Output the (x, y) coordinate of the center of the cell containing the given text.  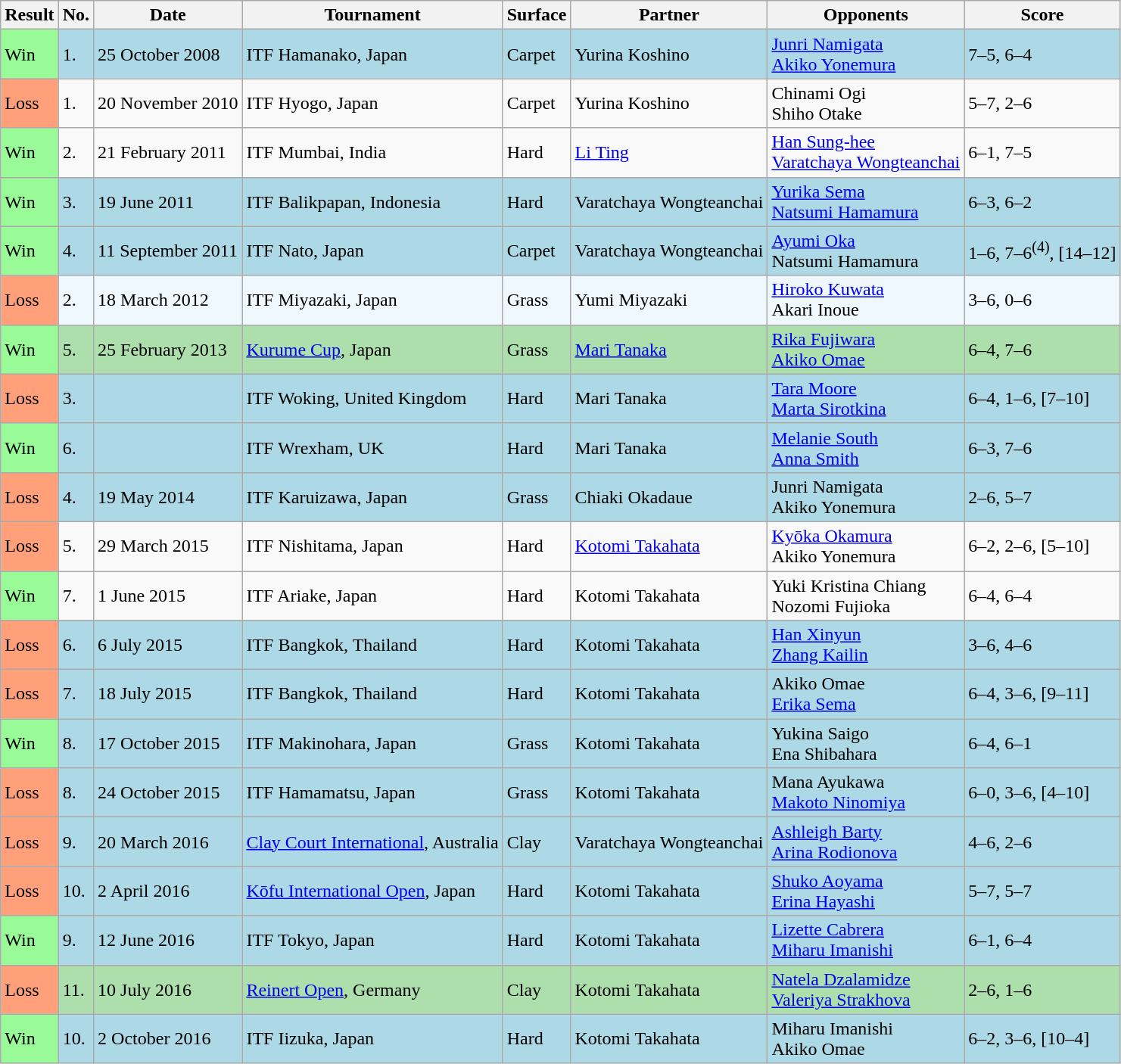
6–4, 6–1 (1042, 743)
Hiroko Kuwata Akari Inoue (866, 300)
Shuko Aoyama Erina Hayashi (866, 891)
ITF Ariake, Japan (372, 595)
Tara Moore Marta Sirotkina (866, 398)
Yurika Sema Natsumi Hamamura (866, 201)
Yuki Kristina Chiang Nozomi Fujioka (866, 595)
20 March 2016 (168, 842)
6–3, 6–2 (1042, 201)
18 July 2015 (168, 695)
Rika Fujiwara Akiko Omae (866, 350)
Chinami Ogi Shiho Otake (866, 103)
6–4, 3–6, [9–11] (1042, 695)
Clay Court International, Australia (372, 842)
ITF Mumbai, India (372, 153)
6–1, 6–4 (1042, 940)
ITF Nato, Japan (372, 251)
Miharu Imanishi Akiko Omae (866, 1038)
2 April 2016 (168, 891)
ITF Karuizawa, Japan (372, 496)
2 October 2016 (168, 1038)
ITF Hamanako, Japan (372, 54)
ITF Wrexham, UK (372, 448)
6–1, 7–5 (1042, 153)
2–6, 1–6 (1042, 990)
ITF Woking, United Kingdom (372, 398)
7–5, 6–4 (1042, 54)
Partner (669, 15)
21 February 2011 (168, 153)
24 October 2015 (168, 793)
4–6, 2–6 (1042, 842)
25 February 2013 (168, 350)
Akiko Omae Erika Sema (866, 695)
Tournament (372, 15)
6–2, 3–6, [10–4] (1042, 1038)
19 May 2014 (168, 496)
Ashleigh Barty Arina Rodionova (866, 842)
12 June 2016 (168, 940)
Yumi Miyazaki (669, 300)
11 September 2011 (168, 251)
ITF Miyazaki, Japan (372, 300)
11. (76, 990)
Kurume Cup, Japan (372, 350)
25 October 2008 (168, 54)
Date (168, 15)
Melanie South Anna Smith (866, 448)
17 October 2015 (168, 743)
ITF Makinohara, Japan (372, 743)
5–7, 5–7 (1042, 891)
Han Xinyun Zhang Kailin (866, 645)
Opponents (866, 15)
6–3, 7–6 (1042, 448)
Score (1042, 15)
6–4, 1–6, [7–10] (1042, 398)
Yukina Saigo Ena Shibahara (866, 743)
6–4, 7–6 (1042, 350)
3–6, 4–6 (1042, 645)
2–6, 5–7 (1042, 496)
6–0, 3–6, [4–10] (1042, 793)
18 March 2012 (168, 300)
Han Sung-hee Varatchaya Wongteanchai (866, 153)
Lizette Cabrera Miharu Imanishi (866, 940)
ITF Nishitama, Japan (372, 546)
Chiaki Okadaue (669, 496)
Reinert Open, Germany (372, 990)
Kyōka Okamura Akiko Yonemura (866, 546)
5–7, 2–6 (1042, 103)
6–4, 6–4 (1042, 595)
ITF Tokyo, Japan (372, 940)
Mana Ayukawa Makoto Ninomiya (866, 793)
6 July 2015 (168, 645)
ITF Iizuka, Japan (372, 1038)
1–6, 7–6(4), [14–12] (1042, 251)
6–2, 2–6, [5–10] (1042, 546)
Li Ting (669, 153)
20 November 2010 (168, 103)
Ayumi Oka Natsumi Hamamura (866, 251)
Kōfu International Open, Japan (372, 891)
ITF Balikpapan, Indonesia (372, 201)
ITF Hyogo, Japan (372, 103)
29 March 2015 (168, 546)
Surface (537, 15)
ITF Hamamatsu, Japan (372, 793)
10 July 2016 (168, 990)
No. (76, 15)
Natela Dzalamidze Valeriya Strakhova (866, 990)
Result (30, 15)
1 June 2015 (168, 595)
3–6, 0–6 (1042, 300)
19 June 2011 (168, 201)
